From the cell containing the given text, extract its center point as [X, Y] coordinate. 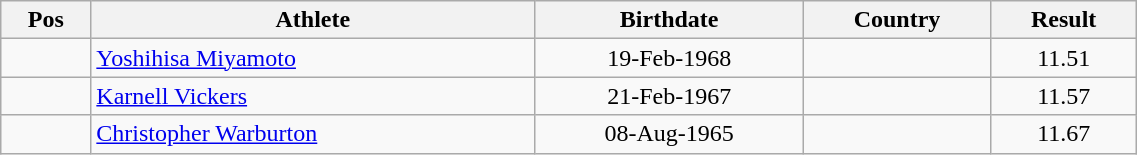
11.67 [1064, 134]
19-Feb-1968 [670, 58]
Karnell Vickers [313, 96]
Birthdate [670, 20]
Result [1064, 20]
Yoshihisa Miyamoto [313, 58]
Pos [46, 20]
11.57 [1064, 96]
11.51 [1064, 58]
Country [898, 20]
Athlete [313, 20]
08-Aug-1965 [670, 134]
Christopher Warburton [313, 134]
21-Feb-1967 [670, 96]
